Return the [x, y] coordinate for the center point of the cell that contains the specified text.  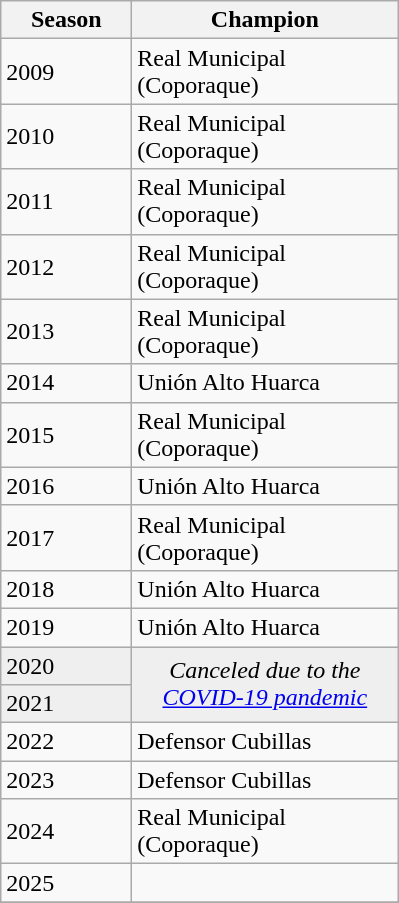
2014 [66, 383]
2024 [66, 832]
2021 [66, 704]
2016 [66, 486]
Canceled due to the COVID-19 pandemic [265, 684]
Champion [265, 20]
2011 [66, 202]
2020 [66, 665]
2017 [66, 538]
2009 [66, 72]
2018 [66, 589]
2022 [66, 742]
2019 [66, 627]
2013 [66, 332]
2010 [66, 136]
Season [66, 20]
2015 [66, 434]
2023 [66, 780]
2012 [66, 266]
2025 [66, 883]
